From the cell containing the given text, extract its center point as (x, y) coordinate. 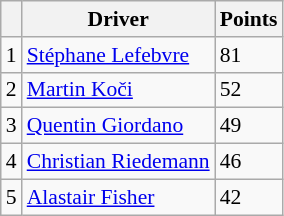
2 (12, 90)
49 (249, 126)
3 (12, 126)
Christian Riedemann (118, 162)
1 (12, 55)
Martin Koči (118, 90)
81 (249, 55)
52 (249, 90)
Quentin Giordano (118, 126)
Alastair Fisher (118, 197)
46 (249, 162)
4 (12, 162)
5 (12, 197)
Stéphane Lefebvre (118, 55)
Points (249, 19)
42 (249, 197)
Driver (118, 19)
